Pinpoint the cell where the given text exists, returning its (x, y) midpoint coordinate. 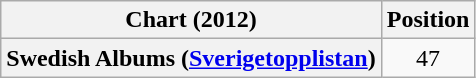
Swedish Albums (Sverigetopplistan) (191, 58)
Position (428, 20)
Chart (2012) (191, 20)
47 (428, 58)
